Determine the (X, Y) coordinate at the center of the cell enclosing the given text.  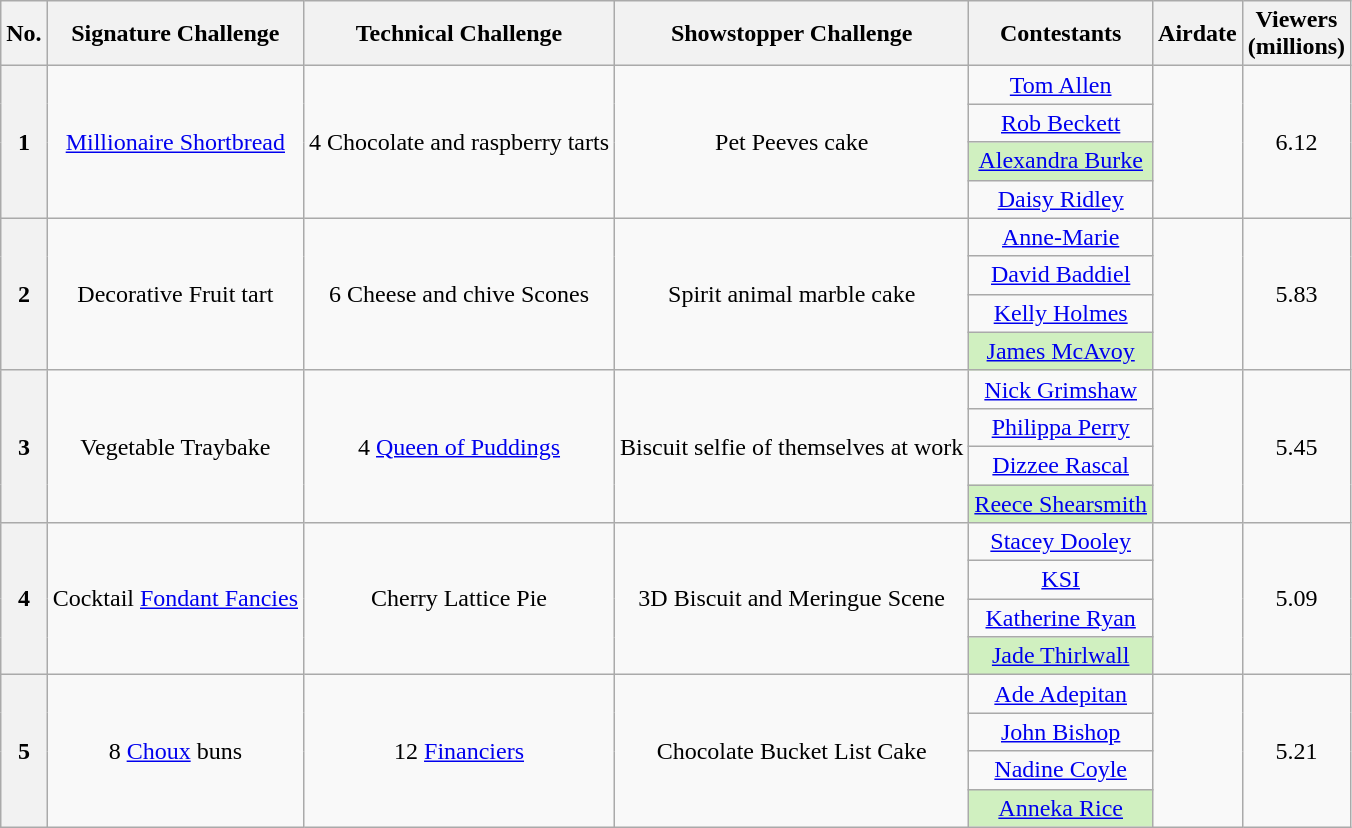
6 Cheese and chive Scones (460, 294)
KSI (1061, 580)
Technical Challenge (460, 34)
Decorative Fruit tart (175, 294)
Showstopper Challenge (792, 34)
Reece Shearsmith (1061, 503)
Pet Peeves cake (792, 142)
Chocolate Bucket List Cake (792, 751)
5.21 (1296, 751)
5.45 (1296, 446)
4 (24, 599)
Cocktail Fondant Fancies (175, 599)
Millionaire Shortbread (175, 142)
Biscuit selfie of themselves at work (792, 446)
David Baddiel (1061, 275)
Viewers(millions) (1296, 34)
4 Queen of Puddings (460, 446)
Katherine Ryan (1061, 618)
Jade Thirlwall (1061, 656)
Spirit animal marble cake (792, 294)
James McAvoy (1061, 351)
5.83 (1296, 294)
John Bishop (1061, 732)
4 Chocolate and raspberry tarts (460, 142)
Cherry Lattice Pie (460, 599)
3 (24, 446)
1 (24, 142)
5 (24, 751)
Daisy Ridley (1061, 199)
Airdate (1198, 34)
Nick Grimshaw (1061, 389)
Alexandra Burke (1061, 161)
Dizzee Rascal (1061, 465)
Anneka Rice (1061, 808)
Contestants (1061, 34)
Philippa Perry (1061, 427)
No. (24, 34)
Rob Beckett (1061, 123)
Anne-Marie (1061, 237)
Vegetable Traybake (175, 446)
8 Choux buns (175, 751)
Ade Adepitan (1061, 694)
3D Biscuit and Meringue Scene (792, 599)
12 Financiers (460, 751)
Kelly Holmes (1061, 313)
5.09 (1296, 599)
Stacey Dooley (1061, 542)
6.12 (1296, 142)
Tom Allen (1061, 85)
2 (24, 294)
Signature Challenge (175, 34)
Nadine Coyle (1061, 770)
